Locate the cell with the specified text and output its (X, Y) center coordinate. 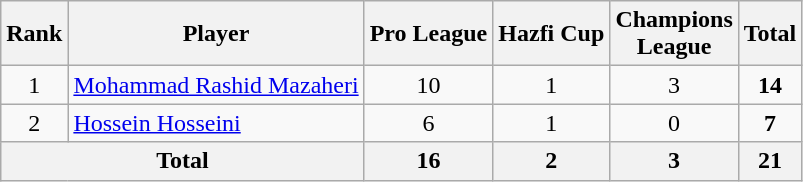
10 (428, 85)
Pro League (428, 34)
21 (770, 161)
Player (216, 34)
16 (428, 161)
Mohammad Rashid Mazaheri (216, 85)
ChampionsLeague (674, 34)
6 (428, 123)
Hossein Hosseini (216, 123)
0 (674, 123)
14 (770, 85)
7 (770, 123)
Hazfi Cup (552, 34)
Rank (34, 34)
